Locate the cell with the specified text and output its (x, y) center coordinate. 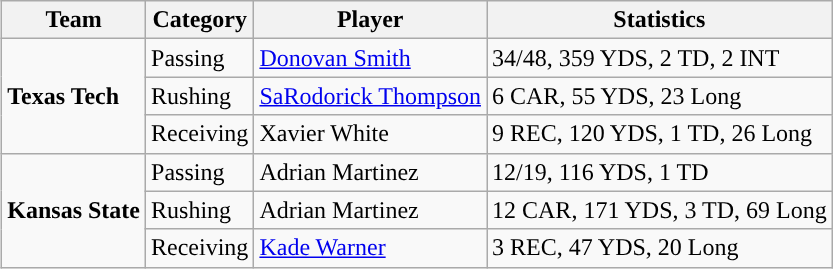
3 REC, 47 YDS, 20 Long (659, 248)
SaRodorick Thompson (370, 96)
Statistics (659, 20)
Xavier White (370, 134)
Team (74, 20)
Texas Tech (74, 96)
34/48, 359 YDS, 2 TD, 2 INT (659, 58)
6 CAR, 55 YDS, 23 Long (659, 96)
12 CAR, 171 YDS, 3 TD, 69 Long (659, 210)
Kade Warner (370, 248)
Donovan Smith (370, 58)
9 REC, 120 YDS, 1 TD, 26 Long (659, 134)
Player (370, 20)
Kansas State (74, 210)
Category (200, 20)
12/19, 116 YDS, 1 TD (659, 172)
